Detect which cell encompasses the target text, then output its [x, y] center coordinate. 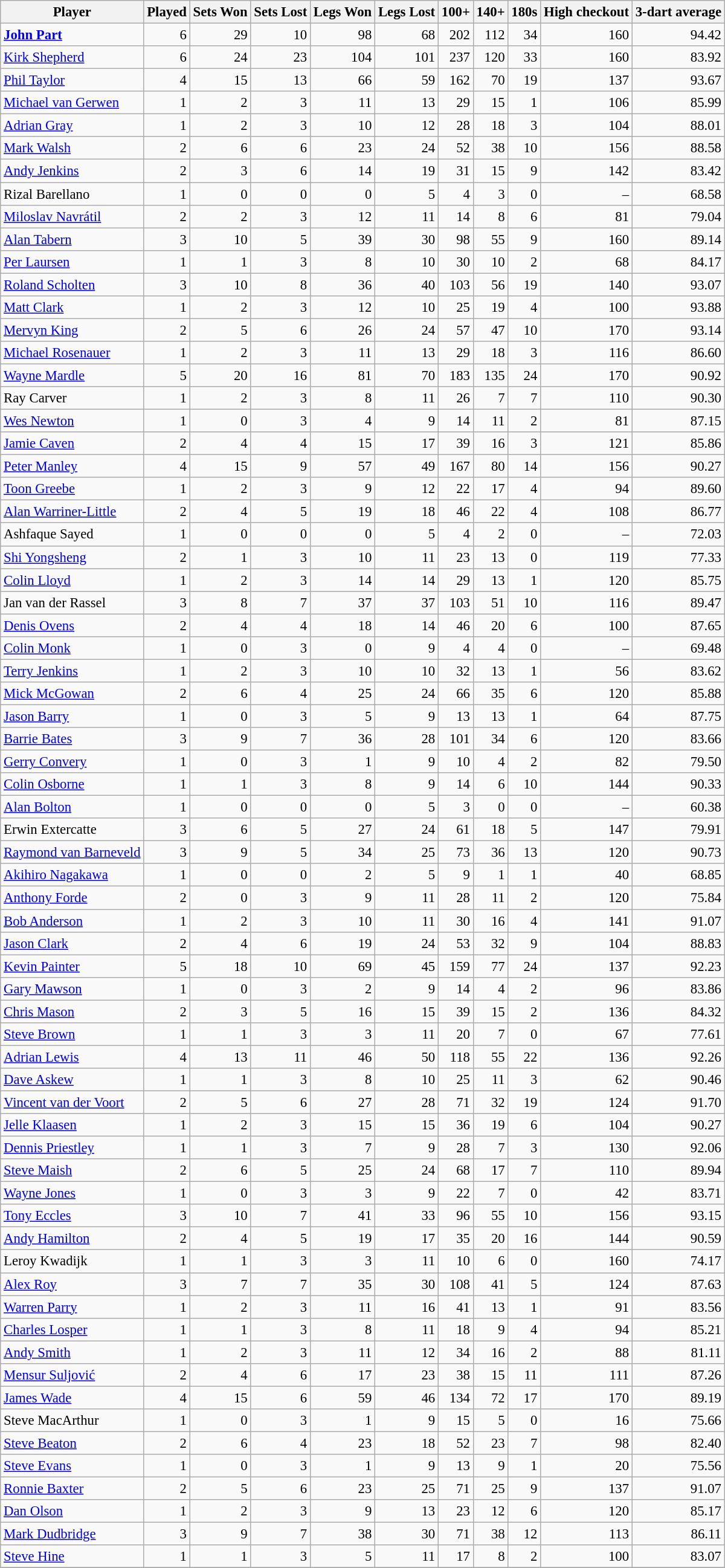
77 [491, 966]
Andy Hamilton [72, 1239]
85.17 [678, 1511]
134 [456, 1398]
Gary Mawson [72, 989]
Wayne Mardle [72, 375]
Kevin Painter [72, 966]
75.56 [678, 1466]
88 [587, 1352]
88.83 [678, 943]
83.71 [678, 1193]
61 [456, 830]
Mensur Suljović [72, 1375]
79.50 [678, 762]
60.38 [678, 807]
Michael Rosenauer [72, 353]
Terry Jenkins [72, 671]
159 [456, 966]
Legs Lost [407, 12]
89.47 [678, 602]
Steve Maish [72, 1170]
Sets Lost [280, 12]
Charles Losper [72, 1329]
147 [587, 830]
111 [587, 1375]
86.77 [678, 512]
91.70 [678, 1102]
142 [587, 171]
Adrian Lewis [72, 1057]
Mick McGowan [72, 694]
53 [456, 943]
Warren Parry [72, 1307]
90.73 [678, 853]
Mark Dudbridge [72, 1534]
113 [587, 1534]
74.17 [678, 1262]
45 [407, 966]
89.94 [678, 1170]
121 [587, 444]
87.75 [678, 716]
77.61 [678, 1034]
Bob Anderson [72, 921]
68.58 [678, 194]
Ashfaque Sayed [72, 535]
82 [587, 762]
72 [491, 1398]
75.66 [678, 1421]
162 [456, 80]
Jason Barry [72, 716]
83.86 [678, 989]
85.99 [678, 103]
85.86 [678, 444]
94.42 [678, 35]
135 [491, 375]
83.56 [678, 1307]
118 [456, 1057]
High checkout [587, 12]
89.60 [678, 489]
Anthony Forde [72, 898]
72.03 [678, 535]
89.14 [678, 239]
84.17 [678, 262]
Mark Walsh [72, 148]
Dan Olson [72, 1511]
Wayne Jones [72, 1193]
Jelle Klaasen [72, 1125]
Kirk Shepherd [72, 57]
88.58 [678, 148]
80 [491, 466]
Andy Jenkins [72, 171]
180s [524, 12]
Ray Carver [72, 398]
79.91 [678, 830]
92.26 [678, 1057]
85.21 [678, 1329]
93.15 [678, 1216]
90.33 [678, 784]
82.40 [678, 1443]
87.65 [678, 625]
85.75 [678, 580]
42 [587, 1193]
69 [343, 966]
47 [491, 330]
James Wade [72, 1398]
112 [491, 35]
93.67 [678, 80]
90.59 [678, 1239]
Alan Tabern [72, 239]
93.14 [678, 330]
85.88 [678, 694]
Akihiro Nagakawa [72, 876]
Alex Roy [72, 1284]
62 [587, 1080]
Chris Mason [72, 1011]
79.04 [678, 216]
83.62 [678, 671]
90.30 [678, 398]
Andy Smith [72, 1352]
130 [587, 1148]
92.23 [678, 966]
Miloslav Navrátil [72, 216]
Toon Greebe [72, 489]
87.26 [678, 1375]
64 [587, 716]
93.07 [678, 285]
83.66 [678, 739]
Steve Brown [72, 1034]
Shi Yongsheng [72, 557]
237 [456, 57]
Jan van der Rassel [72, 602]
Denis Ovens [72, 625]
Played [167, 12]
Michael van Gerwen [72, 103]
93.88 [678, 308]
167 [456, 466]
141 [587, 921]
Leroy Kwadijk [72, 1262]
Roland Scholten [72, 285]
Tony Eccles [72, 1216]
Sets Won [220, 12]
68.85 [678, 876]
83.92 [678, 57]
86.60 [678, 353]
Steve Hine [72, 1557]
92.06 [678, 1148]
100+ [456, 12]
Steve Beaton [72, 1443]
Colin Monk [72, 648]
87.15 [678, 421]
Barrie Bates [72, 739]
106 [587, 103]
Alan Warriner-Little [72, 512]
Phil Taylor [72, 80]
Dave Askew [72, 1080]
Steve Evans [72, 1466]
183 [456, 375]
51 [491, 602]
Jason Clark [72, 943]
140+ [491, 12]
3-dart average [678, 12]
67 [587, 1034]
84.32 [678, 1011]
83.42 [678, 171]
Jamie Caven [72, 444]
Player [72, 12]
91 [587, 1307]
Mervyn King [72, 330]
John Part [72, 35]
49 [407, 466]
Legs Won [343, 12]
Peter Manley [72, 466]
31 [456, 171]
86.11 [678, 1534]
Colin Osborne [72, 784]
Wes Newton [72, 421]
Ronnie Baxter [72, 1489]
Vincent van der Voort [72, 1102]
140 [587, 285]
88.01 [678, 126]
Matt Clark [72, 308]
119 [587, 557]
Per Laursen [72, 262]
Gerry Convery [72, 762]
Erwin Extercatte [72, 830]
69.48 [678, 648]
90.92 [678, 375]
81.11 [678, 1352]
Rizal Barellano [72, 194]
83.07 [678, 1557]
Alan Bolton [72, 807]
202 [456, 35]
73 [456, 853]
Colin Lloyd [72, 580]
Dennis Priestley [72, 1148]
90.46 [678, 1080]
50 [407, 1057]
87.63 [678, 1284]
75.84 [678, 898]
89.19 [678, 1398]
Steve MacArthur [72, 1421]
77.33 [678, 557]
Raymond van Barneveld [72, 853]
Adrian Gray [72, 126]
